Detect which cell encompasses the target text, then output its [X, Y] center coordinate. 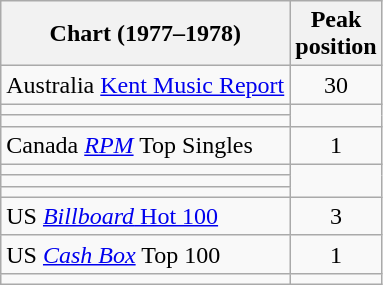
US Billboard Hot 100 [146, 216]
Peakposition [336, 34]
Chart (1977–1978) [146, 34]
Australia Kent Music Report [146, 85]
30 [336, 85]
US Cash Box Top 100 [146, 254]
3 [336, 216]
Canada RPM Top Singles [146, 145]
